Search for the cell housing the specified text and yield its (x, y) center coordinate. 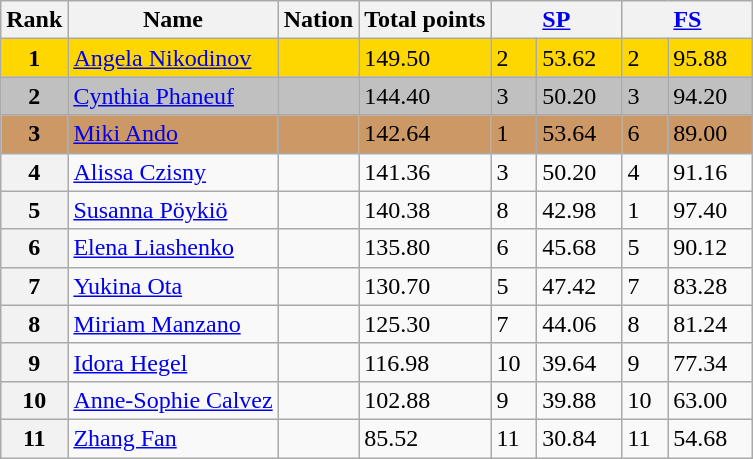
144.40 (425, 96)
Total points (425, 20)
47.42 (580, 286)
Elena Liashenko (173, 248)
FS (688, 20)
130.70 (425, 286)
85.52 (425, 438)
140.38 (425, 210)
125.30 (425, 324)
63.00 (710, 400)
Miriam Manzano (173, 324)
142.64 (425, 134)
39.88 (580, 400)
53.62 (580, 58)
95.88 (710, 58)
Zhang Fan (173, 438)
135.80 (425, 248)
Miki Ando (173, 134)
91.16 (710, 172)
42.98 (580, 210)
94.20 (710, 96)
97.40 (710, 210)
Angela Nikodinov (173, 58)
54.68 (710, 438)
Cynthia Phaneuf (173, 96)
83.28 (710, 286)
Susanna Pöykiö (173, 210)
89.00 (710, 134)
77.34 (710, 362)
Anne-Sophie Calvez (173, 400)
102.88 (425, 400)
Rank (34, 20)
90.12 (710, 248)
81.24 (710, 324)
Nation (318, 20)
53.64 (580, 134)
Idora Hegel (173, 362)
Alissa Czisny (173, 172)
30.84 (580, 438)
149.50 (425, 58)
45.68 (580, 248)
Name (173, 20)
SP (556, 20)
Yukina Ota (173, 286)
44.06 (580, 324)
39.64 (580, 362)
141.36 (425, 172)
116.98 (425, 362)
